Pinpoint the cell where the given text exists, returning its [X, Y] midpoint coordinate. 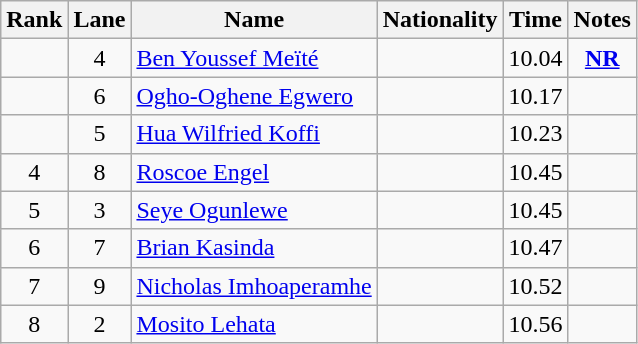
10.52 [536, 286]
NR [602, 58]
10.56 [536, 324]
3 [100, 210]
Nationality [440, 20]
10.47 [536, 248]
Notes [602, 20]
Rank [34, 20]
Roscoe Engel [254, 172]
Seye Ogunlewe [254, 210]
2 [100, 324]
Lane [100, 20]
Time [536, 20]
Ben Youssef Meïté [254, 58]
Name [254, 20]
Brian Kasinda [254, 248]
9 [100, 286]
Mosito Lehata [254, 324]
10.17 [536, 96]
Ogho-Oghene Egwero [254, 96]
10.23 [536, 134]
10.04 [536, 58]
Nicholas Imhoaperamhe [254, 286]
Hua Wilfried Koffi [254, 134]
